Output the (x, y) coordinate of the center of the cell containing the given text.  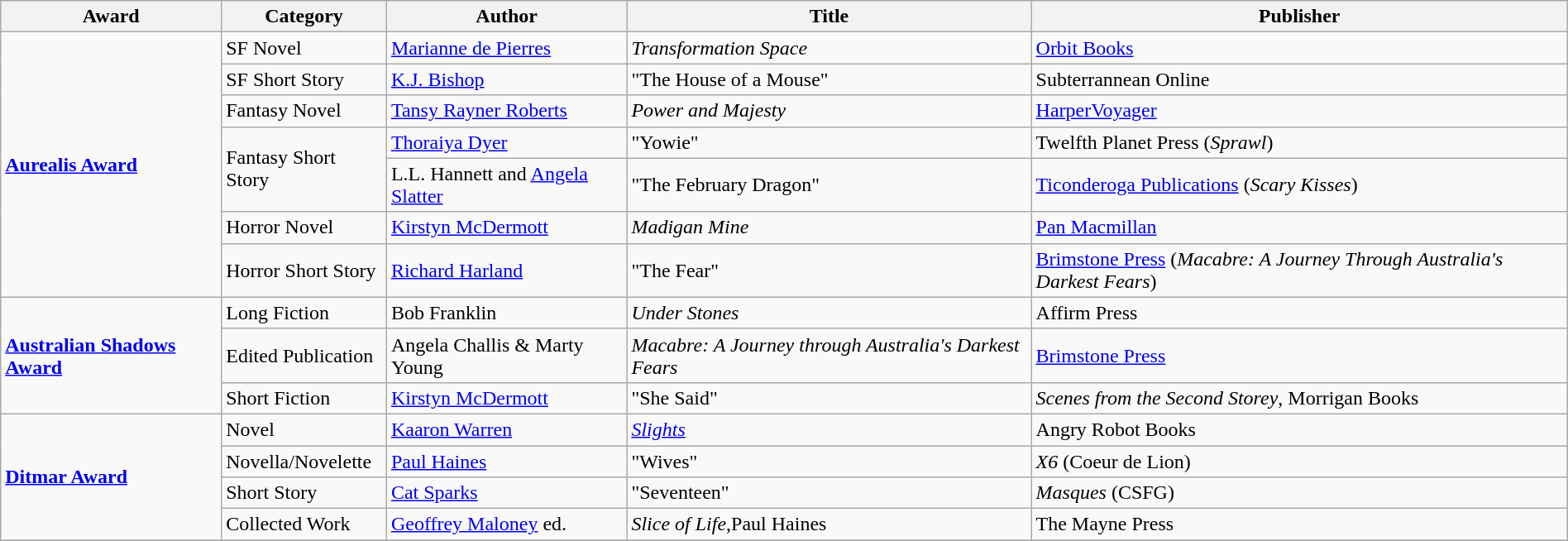
Ticonderoga Publications (Scary Kisses) (1299, 185)
Brimstone Press (1299, 356)
Title (829, 17)
Short Story (304, 493)
Fantasy Novel (304, 111)
Angela Challis & Marty Young (506, 356)
Horror Short Story (304, 270)
Marianne de Pierres (506, 48)
X6 (Coeur de Lion) (1299, 461)
Tansy Rayner Roberts (506, 111)
Novella/Novelette (304, 461)
Masques (CSFG) (1299, 493)
Bob Franklin (506, 313)
"The February Dragon" (829, 185)
Affirm Press (1299, 313)
Twelfth Planet Press (Sprawl) (1299, 142)
Transformation Space (829, 48)
Fantasy Short Story (304, 169)
HarperVoyager (1299, 111)
SF Novel (304, 48)
"She Said" (829, 398)
The Mayne Press (1299, 524)
Kaaron Warren (506, 429)
Subterrannean Online (1299, 79)
SF Short Story (304, 79)
"Yowie" (829, 142)
L.L. Hannett and Angela Slatter (506, 185)
Collected Work (304, 524)
Madigan Mine (829, 227)
Ditmar Award (111, 476)
"The Fear" (829, 270)
Publisher (1299, 17)
Award (111, 17)
Angry Robot Books (1299, 429)
Category (304, 17)
Scenes from the Second Storey, Morrigan Books (1299, 398)
"The House of a Mouse" (829, 79)
Edited Publication (304, 356)
Author (506, 17)
Cat Sparks (506, 493)
Long Fiction (304, 313)
"Wives" (829, 461)
K.J. Bishop (506, 79)
Geoffrey Maloney ed. (506, 524)
Australian Shadows Award (111, 356)
Aurealis Award (111, 165)
Under Stones (829, 313)
Pan Macmillan (1299, 227)
"Seventeen" (829, 493)
Paul Haines (506, 461)
Slights (829, 429)
Brimstone Press (Macabre: A Journey Through Australia's Darkest Fears) (1299, 270)
Horror Novel (304, 227)
Macabre: A Journey through Australia's Darkest Fears (829, 356)
Power and Majesty (829, 111)
Orbit Books (1299, 48)
Slice of Life,Paul Haines (829, 524)
Short Fiction (304, 398)
Thoraiya Dyer (506, 142)
Richard Harland (506, 270)
Novel (304, 429)
